Provide the [x, y] coordinate of the cell's center where the given text is located.  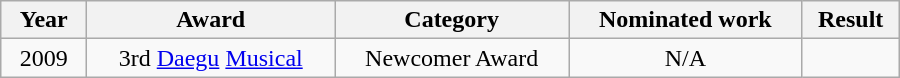
Year [44, 20]
2009 [44, 58]
3rd Daegu Musical [211, 58]
Nominated work [686, 20]
Award [211, 20]
Newcomer Award [452, 58]
Result [850, 20]
Category [452, 20]
N/A [686, 58]
